Return (X, Y) of the center of cell containing provided text 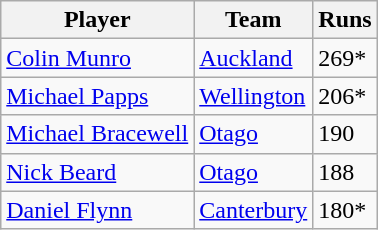
180* (345, 210)
206* (345, 96)
Daniel Flynn (98, 210)
Canterbury (254, 210)
Team (254, 20)
Player (98, 20)
Wellington (254, 96)
190 (345, 134)
Runs (345, 20)
Michael Papps (98, 96)
Nick Beard (98, 172)
188 (345, 172)
Auckland (254, 58)
Colin Munro (98, 58)
269* (345, 58)
Michael Bracewell (98, 134)
